Search for the cell housing the specified text and yield its (x, y) center coordinate. 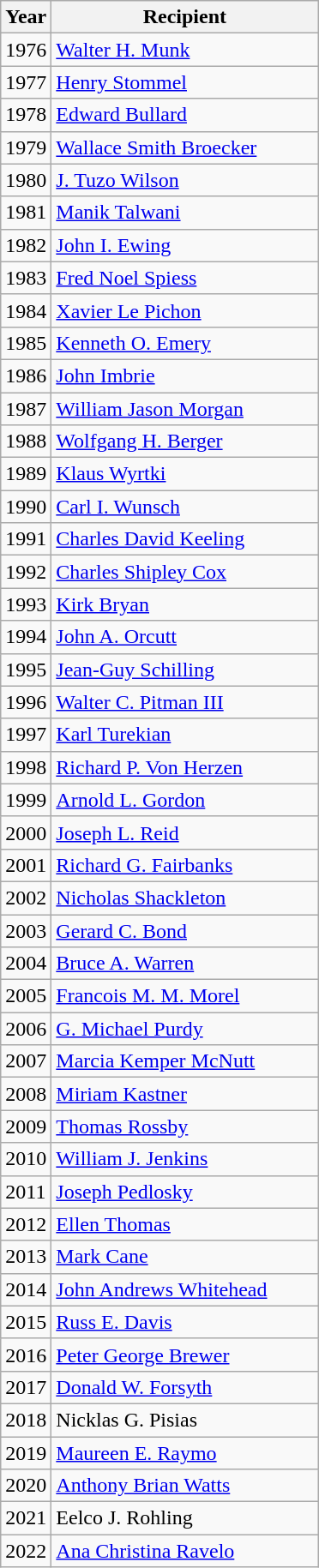
Joseph Pedlosky (185, 1192)
1976 (26, 50)
1982 (26, 245)
Charles Shipley Cox (185, 572)
2002 (26, 898)
2016 (26, 1355)
Kenneth O. Emery (185, 343)
1998 (26, 767)
Klaus Wyrtki (185, 474)
2013 (26, 1257)
2015 (26, 1322)
1977 (26, 82)
John I. Ewing (185, 245)
G. Michael Purdy (185, 1029)
2014 (26, 1289)
Wolfgang H. Berger (185, 442)
2012 (26, 1224)
2008 (26, 1094)
Richard P. Von Herzen (185, 767)
1995 (26, 670)
1980 (26, 180)
2009 (26, 1126)
Carl I. Wunsch (185, 507)
John Andrews Whitehead (185, 1289)
2006 (26, 1029)
2004 (26, 964)
2007 (26, 1061)
Walter H. Munk (185, 50)
1993 (26, 604)
1978 (26, 115)
2018 (26, 1420)
1984 (26, 310)
2001 (26, 865)
Kirk Bryan (185, 604)
1988 (26, 442)
1979 (26, 147)
Henry Stommel (185, 82)
Wallace Smith Broecker (185, 147)
John A. Orcutt (185, 637)
Karl Turekian (185, 735)
1994 (26, 637)
Manik Talwani (185, 213)
Maureen E. Raymo (185, 1453)
2005 (26, 996)
Donald W. Forsyth (185, 1387)
Gerard C. Bond (185, 930)
Jean-Guy Schilling (185, 670)
Recipient (185, 17)
1999 (26, 800)
John Imbrie (185, 375)
1983 (26, 278)
Francois M. M. Morel (185, 996)
Nicholas Shackleton (185, 898)
Thomas Rossby (185, 1126)
Marcia Kemper McNutt (185, 1061)
Fred Noel Spiess (185, 278)
2017 (26, 1387)
2022 (26, 1551)
Charles David Keeling (185, 539)
2021 (26, 1518)
Year (26, 17)
Arnold L. Gordon (185, 800)
1997 (26, 735)
1992 (26, 572)
1989 (26, 474)
Peter George Brewer (185, 1355)
2020 (26, 1486)
1996 (26, 702)
Mark Cane (185, 1257)
Edward Bullard (185, 115)
Bruce A. Warren (185, 964)
Miriam Kastner (185, 1094)
Walter C. Pitman III (185, 702)
1985 (26, 343)
1986 (26, 375)
2019 (26, 1453)
Ellen Thomas (185, 1224)
William J. Jenkins (185, 1159)
1990 (26, 507)
Anthony Brian Watts (185, 1486)
Richard G. Fairbanks (185, 865)
1987 (26, 409)
Xavier Le Pichon (185, 310)
Nicklas G. Pisias (185, 1420)
Ana Christina Ravelo (185, 1551)
Joseph L. Reid (185, 832)
Eelco J. Rohling (185, 1518)
2011 (26, 1192)
J. Tuzo Wilson (185, 180)
1981 (26, 213)
2010 (26, 1159)
2003 (26, 930)
1991 (26, 539)
William Jason Morgan (185, 409)
2000 (26, 832)
Russ E. Davis (185, 1322)
